For the text-containing cell, return its midpoint in [x, y] coordinate format. 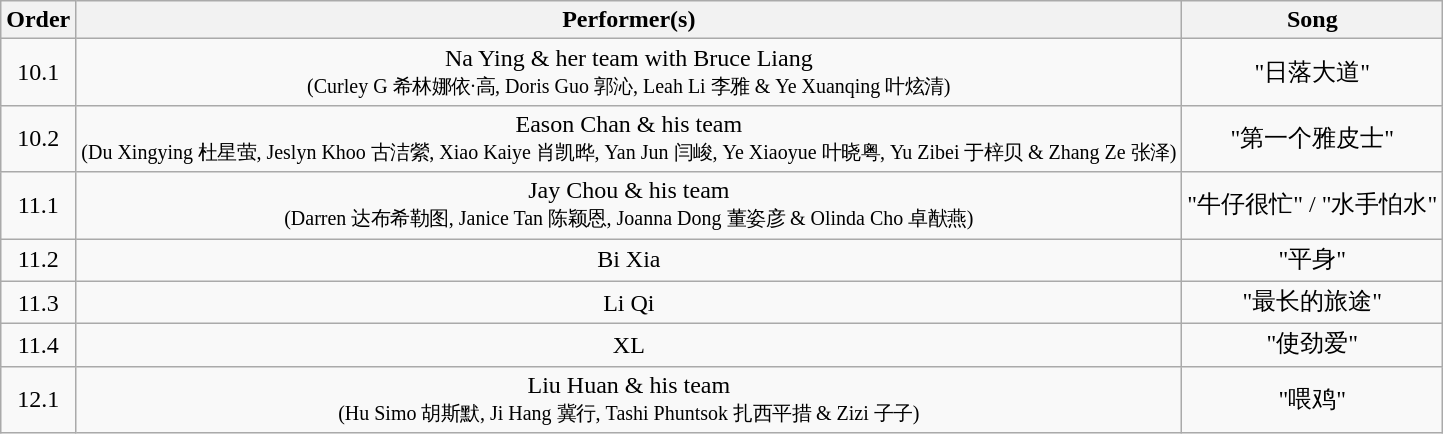
"最长的旅途" [1312, 302]
12.1 [38, 400]
11.1 [38, 206]
Song [1312, 20]
Bi Xia [629, 260]
10.2 [38, 138]
"喂鸡" [1312, 400]
Na Ying & her team with Bruce Liang(Curley G 希林娜依·高, Doris Guo 郭沁, Leah Li 李雅 & Ye Xuanqing 叶炫清) [629, 72]
11.4 [38, 346]
"日落大道" [1312, 72]
10.1 [38, 72]
Liu Huan & his team (Hu Simo 胡斯默, Ji Hang 冀行, Tashi Phuntsok 扎西平措 & Zizi 子子) [629, 400]
Jay Chou & his team (Darren 达布希勒图, Janice Tan 陈颖恩, Joanna Dong 董姿彦 & Olinda Cho 卓猷燕) [629, 206]
11.2 [38, 260]
Performer(s) [629, 20]
11.3 [38, 302]
"牛仔很忙" / "水手怕水" [1312, 206]
Li Qi [629, 302]
Eason Chan & his team (Du Xingying 杜星萤, Jeslyn Khoo 古洁縈, Xiao Kaiye 肖凯晔, Yan Jun 闫峻, Ye Xiaoyue 叶晓粤, Yu Zibei 于梓贝 & Zhang Ze 张泽) [629, 138]
XL [629, 346]
"平身" [1312, 260]
Order [38, 20]
"第一个雅皮士" [1312, 138]
"使劲爱" [1312, 346]
